Search for the cell housing the specified text and yield its (x, y) center coordinate. 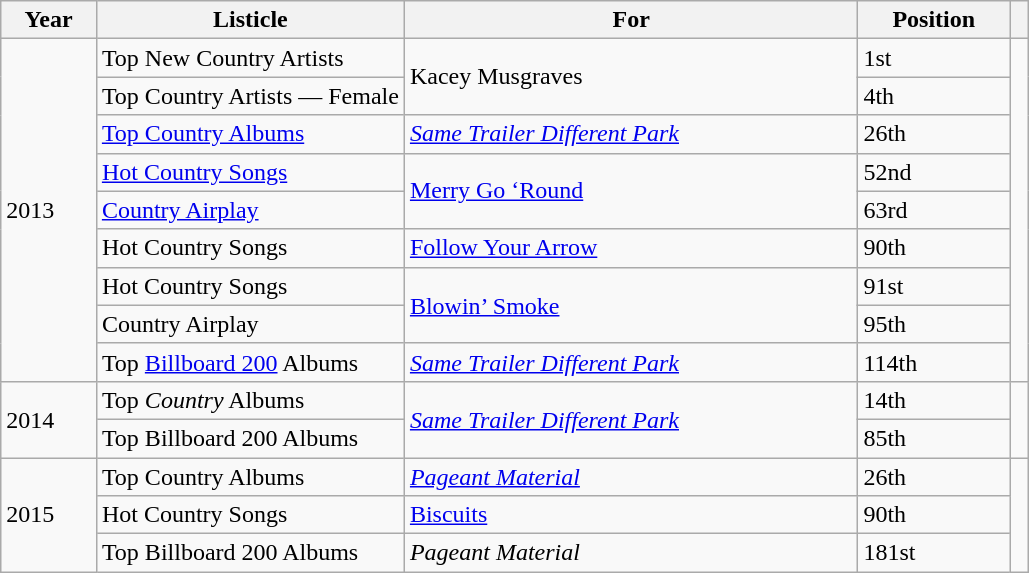
181st (934, 553)
Listicle (250, 20)
85th (934, 438)
Blowin’ Smoke (630, 305)
114th (934, 362)
1st (934, 58)
4th (934, 96)
14th (934, 400)
Position (934, 20)
2015 (49, 515)
Merry Go ‘Round (630, 191)
Year (49, 20)
2013 (49, 210)
For (630, 20)
95th (934, 324)
Biscuits (630, 515)
2014 (49, 419)
Follow Your Arrow (630, 248)
Kacey Musgraves (630, 77)
Top New Country Artists (250, 58)
63rd (934, 210)
Top Country Artists — Female (250, 96)
52nd (934, 172)
91st (934, 286)
